For the text-containing cell, return its midpoint in [x, y] coordinate format. 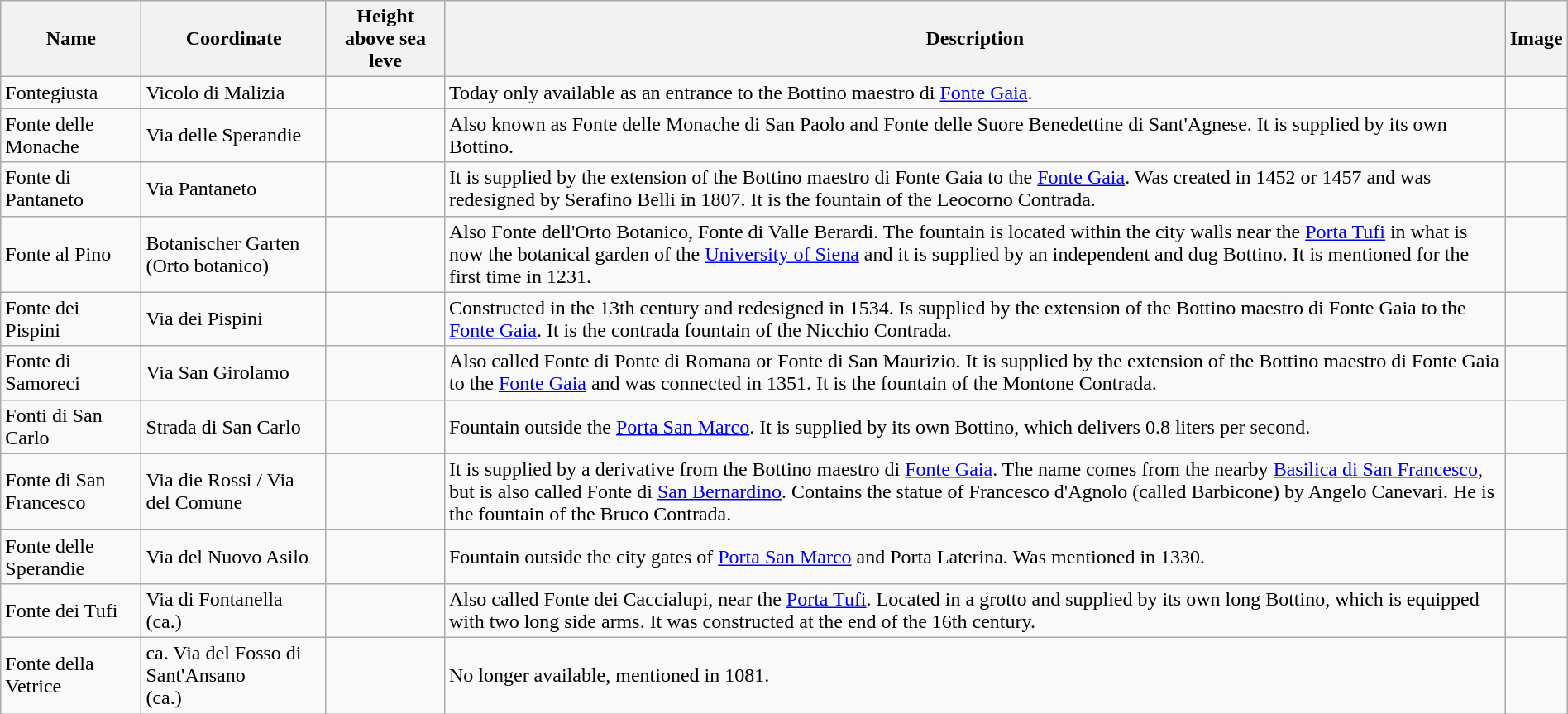
Vicolo di Malizia [233, 93]
Fonti di San Carlo [71, 427]
Via delle Sperandie [233, 136]
Fountain outside the Porta San Marco. It is supplied by its own Bottino, which delivers 0.8 liters per second. [974, 427]
Also known as Fonte delle Monache di San Paolo and Fonte delle Suore Benedettine di Sant'Agnese. It is supplied by its own Bottino. [974, 136]
Fonte della Vetrice [71, 675]
Name [71, 39]
Fonte di Pantaneto [71, 189]
Via del Nuovo Asilo [233, 556]
Fonte al Pino [71, 254]
Description [974, 39]
Fonte delle Monache [71, 136]
Via die Rossi / Via del Comune [233, 491]
Height above sea leve [385, 39]
Via San Girolamo [233, 372]
Coordinate [233, 39]
Fountain outside the city gates of Porta San Marco and Porta Laterina. Was mentioned in 1330. [974, 556]
Fonte delle Sperandie [71, 556]
No longer available, mentioned in 1081. [974, 675]
Via dei Pispini [233, 319]
Via Pantaneto [233, 189]
Strada di San Carlo [233, 427]
Today only available as an entrance to the Bottino maestro di Fonte Gaia. [974, 93]
Fonte dei Pispini [71, 319]
Via di Fontanella (ca.) [233, 611]
Fonte di Samoreci [71, 372]
ca. Via del Fosso di Sant'Ansano (ca.) [233, 675]
Fonte dei Tufi [71, 611]
Botanischer Garten (Orto botanico) [233, 254]
Fontegiusta [71, 93]
Fonte di San Francesco [71, 491]
Image [1537, 39]
